Detect which cell encompasses the target text, then output its (X, Y) center coordinate. 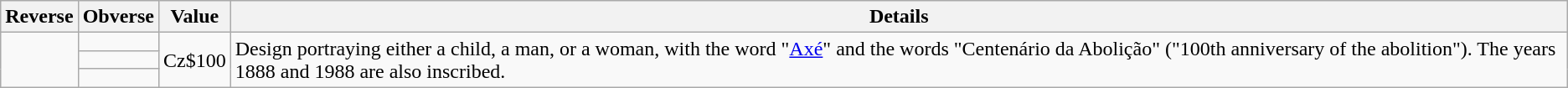
Obverse (118, 17)
Details (899, 17)
Reverse (39, 17)
Value (194, 17)
Cz$100 (194, 60)
